For the text-containing cell, return its midpoint in (x, y) coordinate format. 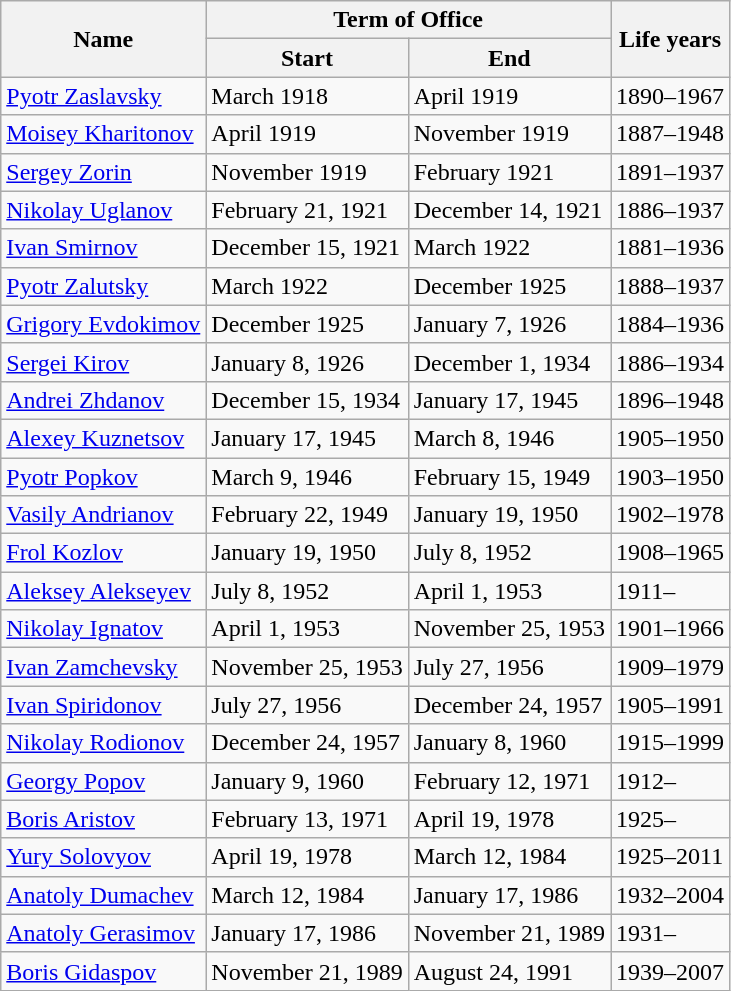
1884–1936 (670, 324)
December 15, 1921 (307, 248)
Anatoly Dumachev (104, 895)
March 1918 (307, 96)
Yury Solovyov (104, 857)
December 1, 1934 (509, 362)
February 1921 (509, 172)
January 7, 1926 (509, 324)
Pyotr Zalutsky (104, 286)
February 13, 1971 (307, 819)
1925–2011 (670, 857)
1886–1937 (670, 210)
1891–1937 (670, 172)
Moisey Kharitonov (104, 134)
Vasily Andrianov (104, 515)
Nikolay Uglanov (104, 210)
Start (307, 58)
Boris Gidaspov (104, 971)
1915–1999 (670, 743)
1911– (670, 591)
Nikolay Ignatov (104, 629)
January 9, 1960 (307, 781)
Nikolay Rodionov (104, 743)
1912– (670, 781)
Name (104, 39)
1888–1937 (670, 286)
Life years (670, 39)
Pyotr Popkov (104, 477)
December 14, 1921 (509, 210)
Boris Aristov (104, 819)
February 15, 1949 (509, 477)
1931– (670, 933)
1902–1978 (670, 515)
March 9, 1946 (307, 477)
February 22, 1949 (307, 515)
1901–1966 (670, 629)
Sergey Zorin (104, 172)
August 24, 1991 (509, 971)
Anatoly Gerasimov (104, 933)
Alexey Kuznetsov (104, 438)
End (509, 58)
January 8, 1960 (509, 743)
1925– (670, 819)
1881–1936 (670, 248)
Ivan Smirnov (104, 248)
1908–1965 (670, 553)
January 8, 1926 (307, 362)
Ivan Zamchevsky (104, 667)
1886–1934 (670, 362)
Pyotr Zaslavsky (104, 96)
Georgy Popov (104, 781)
1905–1991 (670, 705)
December 15, 1934 (307, 400)
1890–1967 (670, 96)
1905–1950 (670, 438)
Aleksey Alekseyev (104, 591)
1932–2004 (670, 895)
1909–1979 (670, 667)
Term of Office (408, 20)
Ivan Spiridonov (104, 705)
1939–2007 (670, 971)
Andrei Zhdanov (104, 400)
Grigory Evdokimov (104, 324)
1903–1950 (670, 477)
February 21, 1921 (307, 210)
1887–1948 (670, 134)
February 12, 1971 (509, 781)
1896–1948 (670, 400)
Sergei Kirov (104, 362)
Frol Kozlov (104, 553)
March 8, 1946 (509, 438)
